Provide the (x, y) coordinate of the cell's center where the given text is located.  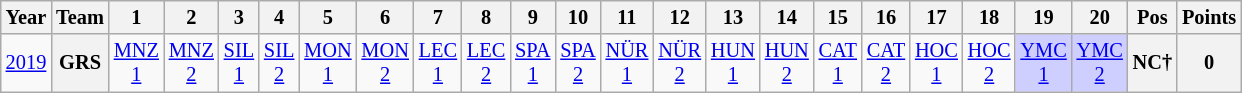
3 (239, 17)
HOC2 (990, 63)
NC† (1152, 63)
7 (438, 17)
YMC2 (1100, 63)
6 (386, 17)
4 (279, 17)
SIL2 (279, 63)
NÜR1 (628, 63)
1 (136, 17)
9 (532, 17)
LEC1 (438, 63)
11 (628, 17)
SIL1 (239, 63)
17 (936, 17)
GRS (80, 63)
SPA1 (532, 63)
HOC1 (936, 63)
0 (1209, 63)
MON2 (386, 63)
8 (486, 17)
MON1 (328, 63)
Team (80, 17)
Year (26, 17)
18 (990, 17)
2019 (26, 63)
15 (838, 17)
5 (328, 17)
CAT1 (838, 63)
12 (680, 17)
13 (733, 17)
LEC2 (486, 63)
HUN1 (733, 63)
HUN2 (787, 63)
14 (787, 17)
10 (578, 17)
SPA2 (578, 63)
CAT2 (886, 63)
19 (1043, 17)
Points (1209, 17)
Pos (1152, 17)
YMC1 (1043, 63)
16 (886, 17)
2 (192, 17)
NÜR2 (680, 63)
MNZ1 (136, 63)
20 (1100, 17)
MNZ2 (192, 63)
